Search for the cell housing the specified text and yield its (x, y) center coordinate. 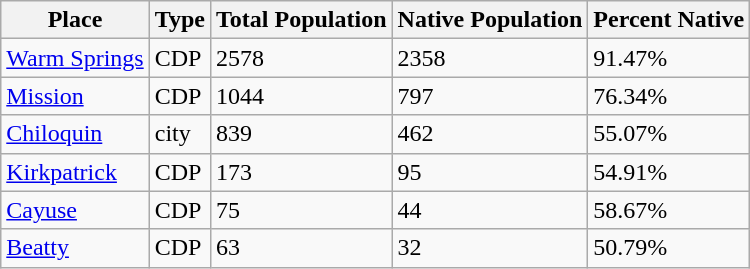
Chiloquin (75, 134)
462 (490, 134)
797 (490, 96)
58.67% (669, 210)
44 (490, 210)
Native Population (490, 20)
Total Population (301, 20)
173 (301, 172)
63 (301, 248)
76.34% (669, 96)
city (180, 134)
55.07% (669, 134)
Mission (75, 96)
1044 (301, 96)
91.47% (669, 58)
95 (490, 172)
54.91% (669, 172)
2358 (490, 58)
Place (75, 20)
50.79% (669, 248)
Type (180, 20)
Cayuse (75, 210)
Warm Springs (75, 58)
2578 (301, 58)
32 (490, 248)
75 (301, 210)
Percent Native (669, 20)
Kirkpatrick (75, 172)
Beatty (75, 248)
839 (301, 134)
